Determine the (X, Y) coordinate at the center of the cell enclosing the given text.  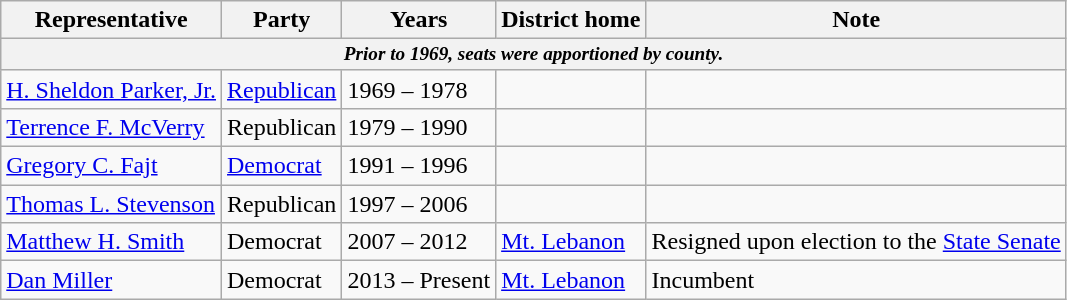
District home (571, 20)
1997 – 2006 (419, 204)
2007 – 2012 (419, 242)
1969 – 1978 (419, 89)
Thomas L. Stevenson (112, 204)
Years (419, 20)
Matthew H. Smith (112, 242)
Terrence F. McVerry (112, 128)
2013 – Present (419, 280)
Dan Miller (112, 280)
Prior to 1969, seats were apportioned by county. (534, 55)
H. Sheldon Parker, Jr. (112, 89)
Gregory C. Fajt (112, 166)
Party (282, 20)
Representative (112, 20)
Incumbent (856, 280)
1991 – 1996 (419, 166)
1979 – 1990 (419, 128)
Resigned upon election to the State Senate (856, 242)
Note (856, 20)
